Capture the cell that displays the provided text and extract its (x, y) central coordinate. 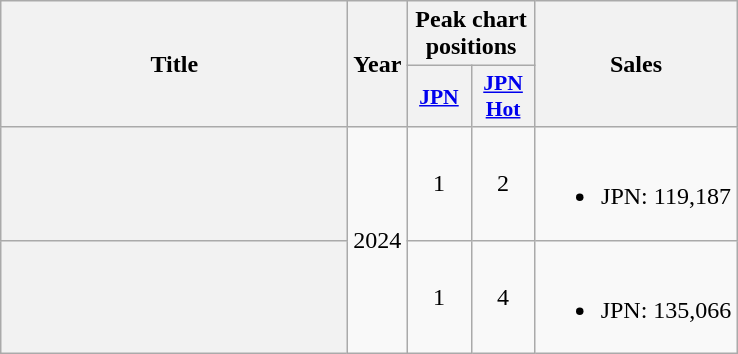
JPN Hot (503, 96)
4 (503, 296)
Peak chart positions (471, 34)
2 (503, 184)
JPN (439, 96)
Title (174, 64)
JPN: 119,187 (636, 184)
Sales (636, 64)
JPN: 135,066 (636, 296)
Year (378, 64)
2024 (378, 240)
